Locate the cell with the specified text and output its (x, y) center coordinate. 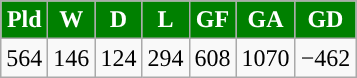
GF (212, 20)
146 (72, 58)
294 (166, 58)
−462 (326, 58)
608 (212, 58)
L (166, 20)
Pld (24, 20)
GA (266, 20)
124 (118, 58)
GD (326, 20)
564 (24, 58)
D (118, 20)
W (72, 20)
1070 (266, 58)
